Detect which cell encompasses the target text, then output its (x, y) center coordinate. 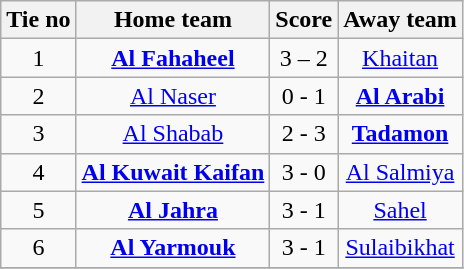
Al Naser (173, 96)
Home team (173, 20)
3 - 0 (304, 172)
Al Jahra (173, 210)
Al Yarmouk (173, 248)
Score (304, 20)
Al Kuwait Kaifan (173, 172)
4 (38, 172)
2 - 3 (304, 134)
Sahel (400, 210)
1 (38, 58)
Sulaibikhat (400, 248)
Al Shabab (173, 134)
Al Fahaheel (173, 58)
Khaitan (400, 58)
Al Salmiya (400, 172)
5 (38, 210)
3 – 2 (304, 58)
Tie no (38, 20)
3 (38, 134)
0 - 1 (304, 96)
Tadamon (400, 134)
Away team (400, 20)
6 (38, 248)
Al Arabi (400, 96)
2 (38, 96)
